Return the (X, Y) coordinate for the center point of the cell that contains the specified text.  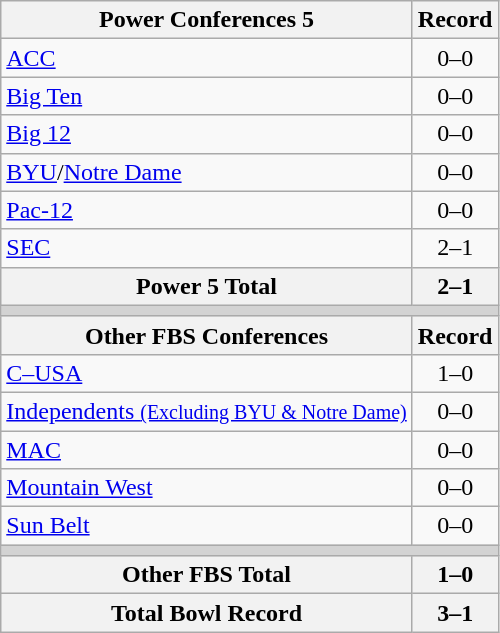
SEC (207, 248)
Big 12 (207, 134)
ACC (207, 58)
3–1 (455, 613)
Sun Belt (207, 526)
Independents (Excluding BYU & Notre Dame) (207, 411)
C–USA (207, 373)
BYU/Notre Dame (207, 172)
Big Ten (207, 96)
Other FBS Total (207, 575)
MAC (207, 449)
Power 5 Total (207, 286)
Other FBS Conferences (207, 335)
Mountain West (207, 488)
Pac-12 (207, 210)
Total Bowl Record (207, 613)
Power Conferences 5 (207, 20)
